Output the [x, y] coordinate of the center of the cell containing the given text.  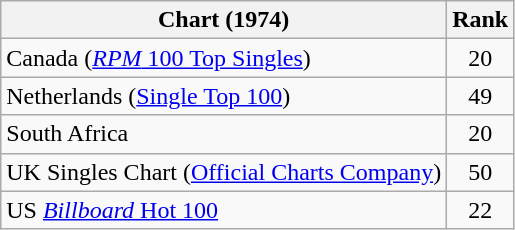
UK Singles Chart (Official Charts Company) [224, 172]
Netherlands (Single Top 100) [224, 96]
22 [480, 210]
Rank [480, 20]
US Billboard Hot 100 [224, 210]
50 [480, 172]
Canada (RPM 100 Top Singles) [224, 58]
South Africa [224, 134]
Chart (1974) [224, 20]
49 [480, 96]
